Provide the [x, y] coordinate of the cell's center where the given text is located.  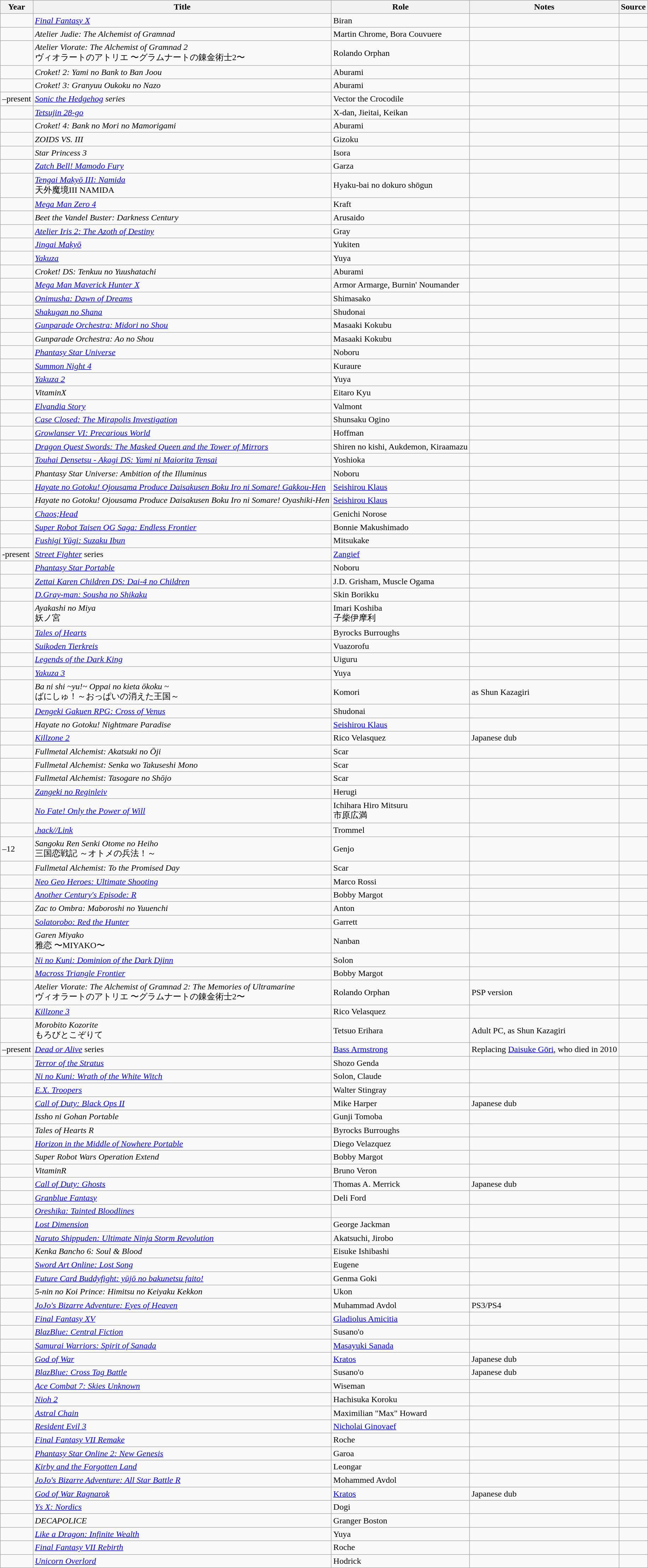
Uiguru [400, 660]
Nicholai Ginovaef [400, 1426]
Final Fantasy XV [182, 1319]
-present [17, 554]
Notes [544, 7]
Terror of the Stratus [182, 1063]
Ni no Kuni: Wrath of the White Witch [182, 1076]
Year [17, 7]
Bass Armstrong [400, 1050]
Solatorobo: Red the Hunter [182, 922]
Fullmetal Alchemist: Senka wo Takuseshi Mono [182, 765]
PSP version [544, 992]
Onimusha: Dawn of Dreams [182, 298]
Shunsaku Ogino [400, 420]
Biran [400, 21]
Hayate no Gotoku! Nightmare Paradise [182, 725]
JoJo's Bizarre Adventure: All Star Battle R [182, 1480]
Deli Ford [400, 1197]
Bonnie Makushimado [400, 527]
Like a Dragon: Infinite Wealth [182, 1534]
Anton [400, 908]
Naruto Shippuden: Ultimate Ninja Storm Revolution [182, 1238]
Astral Chain [182, 1413]
Kuraure [400, 366]
Hodrick [400, 1561]
Nanban [400, 941]
Sonic the Hedgehog series [182, 99]
Ys X: Nordics [182, 1507]
Atelier Viorate: The Alchemist of Gramnad 2: The Memories of Ultramarine ヴィオラートのアトリエ 〜グラムナートの錬金術士2〜 [182, 992]
Yakuza 3 [182, 673]
Final Fantasy VII Remake [182, 1440]
Final Fantasy X [182, 21]
Granblue Fantasy [182, 1197]
Garrett [400, 922]
Skin Borikku [400, 594]
VitaminX [182, 393]
Shakugan no Shana [182, 312]
Horizon in the Middle of Nowhere Portable [182, 1144]
Hayate no Gotoku! Ojousama Produce Daisakusen Boku Iro ni Somare! Gakkou-Hen [182, 487]
George Jackman [400, 1224]
Gladiolus Amicitia [400, 1319]
Dogi [400, 1507]
Dengeki Gakuen RPG: Cross of Venus [182, 711]
Thomas A. Merrick [400, 1184]
Croket! 3: Granyuu Oukoku no Nazo [182, 86]
Lost Dimension [182, 1224]
Title [182, 7]
Neo Geo Heroes: Ultimate Shooting [182, 882]
Dragon Quest Swords: The Masked Queen and the Tower of Mirrors [182, 447]
Yakuza 2 [182, 379]
Issho ni Gohan Portable [182, 1117]
Ni no Kuni: Dominion of the Dark Djinn [182, 960]
Yukiten [400, 245]
Fullmetal Alchemist: Akatsuki no Ōji [182, 751]
Valmont [400, 406]
Dead or Alive series [182, 1050]
PS3/PS4 [544, 1305]
No Fate! Only the Power of Will [182, 811]
Source [634, 7]
Street Fighter series [182, 554]
Super Robot Taisen OG Saga: Endless Frontier [182, 527]
Eitaro Kyu [400, 393]
BlazBlue: Cross Tag Battle [182, 1372]
Phantasy Star Universe [182, 352]
5-nin no Koi Prince: Himitsu no Keiyaku Kekkon [182, 1292]
Tales of Hearts R [182, 1130]
Hoffman [400, 433]
Unicorn Overlord [182, 1561]
Tales of Hearts [182, 633]
Killzone 2 [182, 738]
Tetsuo Erihara [400, 1030]
Atelier Iris 2: The Azoth of Destiny [182, 231]
Gunparade Orchestra: Midori no Shou [182, 325]
Ace Combat 7: Skies Unknown [182, 1386]
Tetsujin 28-go [182, 112]
Fushigi Yūgi: Suzaku Ibun [182, 541]
Gunji Tomoba [400, 1117]
Martin Chrome, Bora Couvuere [400, 34]
Summon Night 4 [182, 366]
Mega Man Zero 4 [182, 204]
Marco Rossi [400, 882]
Shimasako [400, 298]
Kraft [400, 204]
Sangoku Ren Senki Otome no Heiho三国恋戦記 ～オトメの兵法！～ [182, 849]
Touhai Densetsu - Akagi DS: Yami ni Maiorita Tensai [182, 460]
Zatch Bell! Mamodo Fury [182, 166]
Mohammed Avdol [400, 1480]
Walter Stingray [400, 1090]
Komori [400, 692]
Gizoku [400, 139]
X-dan, Jieitai, Keikan [400, 112]
Final Fantasy VII Rebirth [182, 1547]
Atelier Judie: The Alchemist of Gramnad [182, 34]
Croket! 4: Bank no Mori no Mamorigami [182, 126]
Croket! DS: Tenkuu no Yuushatachi [182, 272]
Eugene [400, 1265]
Future Card Buddyfight: yūjō no bakunetsu faito! [182, 1278]
as Shun Kazagiri [544, 692]
Tengai Makyō III: Namida 天外魔境III NAMIDA [182, 185]
Zangief [400, 554]
Suikoden Tierkreis [182, 646]
Nioh 2 [182, 1399]
Ukon [400, 1292]
Solon [400, 960]
Role [400, 7]
Gray [400, 231]
–12 [17, 849]
Genma Goki [400, 1278]
Hayate no Gotoku! Ojousama Produce Daisakusen Boku Iro ni Somare! Oyashiki-Hen [182, 500]
.hack//Link [182, 830]
Genjo [400, 849]
Call of Duty: Ghosts [182, 1184]
Garen Miyako 雅恋 〜MIYAKO〜 [182, 941]
Leongar [400, 1467]
J.D. Grisham, Muscle Ogama [400, 581]
Bruno Veron [400, 1171]
Super Robot Wars Operation Extend [182, 1157]
Case Closed: The Mirapolis Investigation [182, 420]
Vector the Crocodile [400, 99]
Chaos;Head [182, 514]
Atelier Viorate: The Alchemist of Gramnad 2 ヴィオラートのアトリエ 〜グラムナートの錬金術士2〜 [182, 53]
God of War Ragnarok [182, 1494]
Ba ni shi ~yu!~ Oppai no kieta ōkoku ~ばにしゅ！～おっぱいの消えた王国～ [182, 692]
Kenka Bancho 6: Soul & Blood [182, 1252]
VitaminR [182, 1171]
Call of Duty: Black Ops II [182, 1103]
Hachisuka Koroku [400, 1399]
Zac to Ombra: Maboroshi no Yuuenchi [182, 908]
Killzone 3 [182, 1011]
Garoa [400, 1453]
Garza [400, 166]
JoJo's Bizarre Adventure: Eyes of Heaven [182, 1305]
Yakuza [182, 258]
Morobito Kozoriteもろびとこぞりて [182, 1030]
DECAPOLICE [182, 1521]
Replacing Daisuke Gōri, who died in 2010 [544, 1050]
Croket! 2: Yami no Bank to Ban Joou [182, 72]
Muhammad Avdol [400, 1305]
God of War [182, 1359]
Ichihara Hiro Mitsuru市原広満 [400, 811]
Arusaido [400, 218]
Gunparade Orchestra: Ao no Shou [182, 339]
Zangeki no Reginleiv [182, 792]
Fullmetal Alchemist: Tasogare no Shōjo [182, 778]
Star Princess 3 [182, 153]
Beet the Vandel Buster: Darkness Century [182, 218]
Solon, Claude [400, 1076]
Isora [400, 153]
Mitsukake [400, 541]
Macross Triangle Frontier [182, 973]
Trommel [400, 830]
Akatsuchi, Jirobo [400, 1238]
Legends of the Dark King [182, 660]
Wiseman [400, 1386]
Zettai Karen Children DS: Dai-4 no Children [182, 581]
Armor Armarge, Burnin' Noumander [400, 285]
Growlanser VI: Precarious World [182, 433]
Elvandia Story [182, 406]
Fullmetal Alchemist: To the Promised Day [182, 868]
Herugi [400, 792]
Jingai Makyō [182, 245]
Resident Evil 3 [182, 1426]
BlazBlue: Central Fiction [182, 1332]
Hyaku-bai no dokuro shōgun [400, 185]
Yoshioka [400, 460]
E.X. Troopers [182, 1090]
Shiren no kishi, Aukdemon, Kiraamazu [400, 447]
Genichi Norose [400, 514]
Masayuki Sanada [400, 1346]
Kirby and the Forgotten Land [182, 1467]
Phantasy Star Portable [182, 568]
Mega Man Maverick Hunter X [182, 285]
Adult PC, as Shun Kazagiri [544, 1030]
Maximilian "Max" Howard [400, 1413]
Sword Art Online: Lost Song [182, 1265]
Phantasy Star Universe: Ambition of the Illuminus [182, 474]
Mike Harper [400, 1103]
Granger Boston [400, 1521]
Eisuke Ishibashi [400, 1252]
Vuazorofu [400, 646]
Another Century's Episode: R [182, 895]
Phantasy Star Online 2: New Genesis [182, 1453]
Samurai Warriors: Spirit of Sanada [182, 1346]
Imari Koshiba子柴伊摩利 [400, 614]
Shozo Genda [400, 1063]
D.Gray-man: Sousha no Shikaku [182, 594]
Diego Velazquez [400, 1144]
Ayakashi no Miya妖ノ宮 [182, 614]
Oreshika: Tainted Bloodlines [182, 1211]
ZOIDS VS. III [182, 139]
